Provide the (X, Y) coordinate of the cell's center where the given text is located.  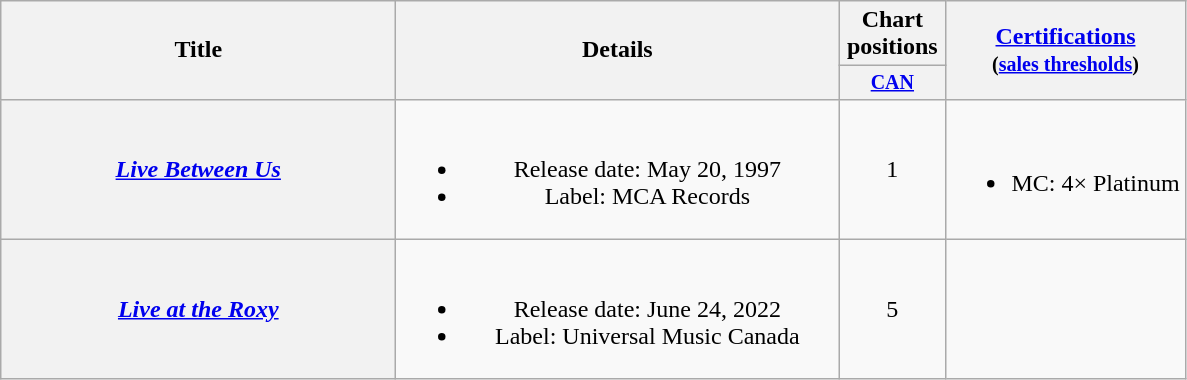
Release date: June 24, 2022Label: Universal Music Canada (618, 309)
1 (892, 169)
5 (892, 309)
Title (198, 50)
Live Between Us (198, 169)
Release date: May 20, 1997Label: MCA Records (618, 169)
Details (618, 50)
Certifications(sales thresholds) (1066, 50)
Chartpositions (892, 34)
Live at the Roxy (198, 309)
CAN (892, 82)
MC: 4× Platinum (1066, 169)
